Determine the (X, Y) coordinate at the center of the cell enclosing the given text.  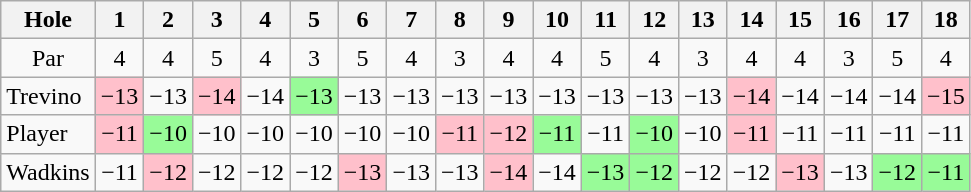
Player (48, 134)
14 (752, 20)
6 (362, 20)
11 (606, 20)
12 (654, 20)
−15 (946, 96)
7 (412, 20)
16 (848, 20)
10 (558, 20)
13 (704, 20)
Par (48, 58)
8 (460, 20)
Hole (48, 20)
15 (800, 20)
18 (946, 20)
1 (120, 20)
Wadkins (48, 172)
17 (898, 20)
9 (508, 20)
2 (168, 20)
Trevino (48, 96)
